Locate the cell with the specified text and output its [x, y] center coordinate. 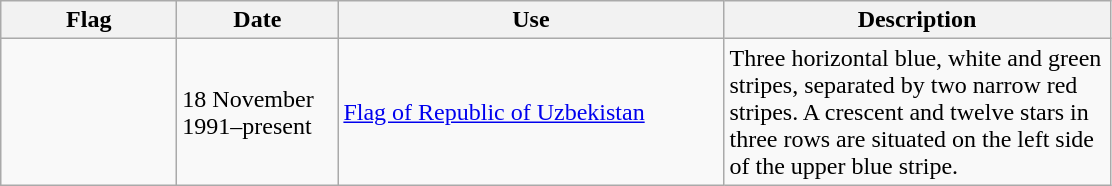
Use [531, 20]
18 November 1991–present [258, 112]
Date [258, 20]
Description [917, 20]
Flag [89, 20]
Flag of Republic of Uzbekistan [531, 112]
